Pinpoint the cell where the given text exists, returning its (X, Y) midpoint coordinate. 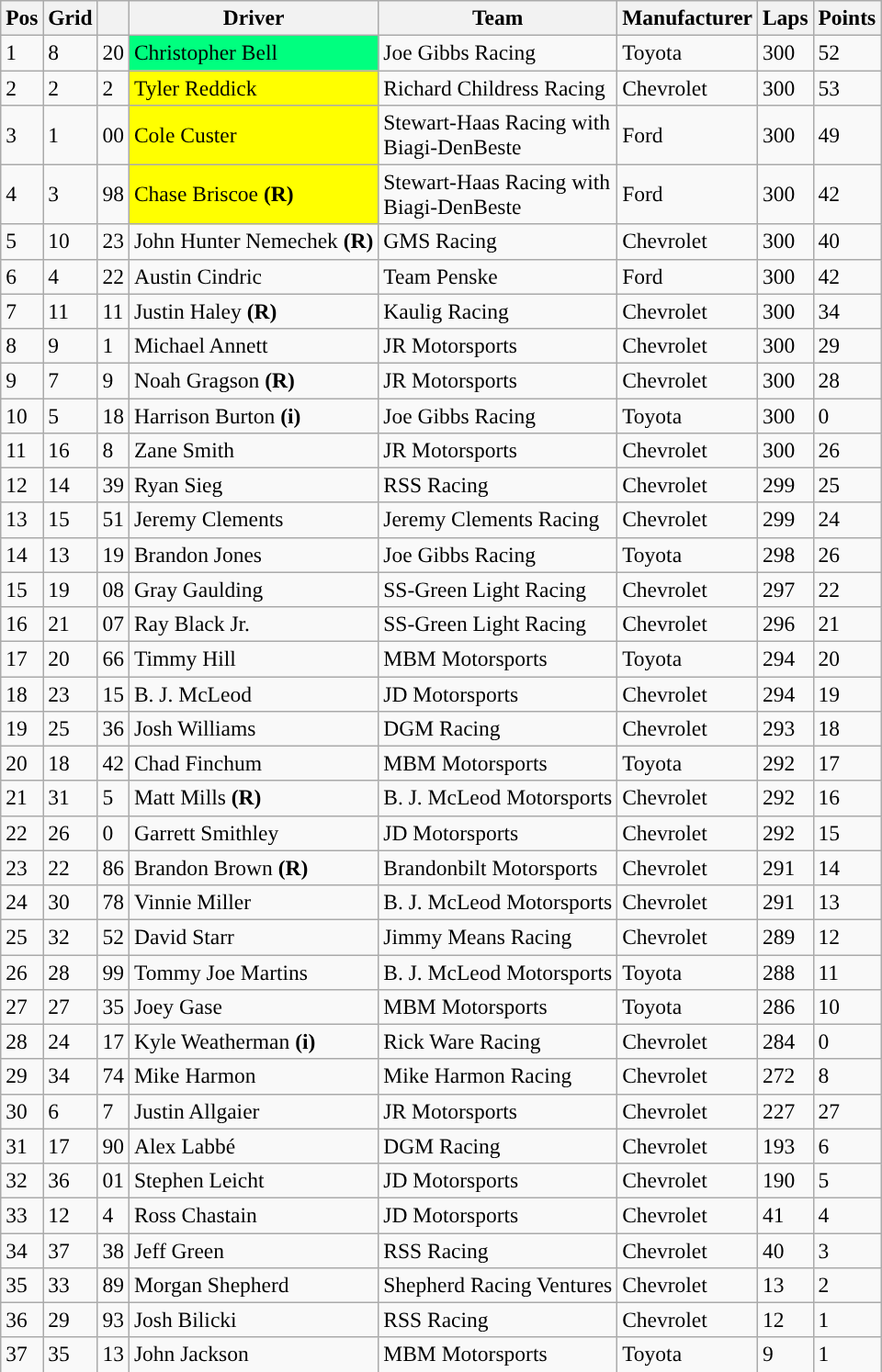
Laps (785, 17)
38 (113, 1250)
Josh Williams (254, 728)
89 (113, 1285)
Timmy Hill (254, 658)
Team Penske (498, 276)
Vinnie Miller (254, 902)
272 (785, 1076)
Justin Allgaier (254, 1111)
Shepherd Racing Ventures (498, 1285)
Brandonbilt Motorsports (498, 868)
Ryan Sieg (254, 485)
B. J. McLeod (254, 693)
Justin Haley (R) (254, 311)
296 (785, 624)
284 (785, 1041)
Pos (22, 17)
Rick Ware Racing (498, 1041)
297 (785, 590)
Noah Gragson (R) (254, 380)
99 (113, 972)
93 (113, 1320)
90 (113, 1146)
Joey Gase (254, 1007)
227 (785, 1111)
Brandon Jones (254, 555)
Matt Mills (R) (254, 798)
Zane Smith (254, 450)
Jeremy Clements Racing (498, 520)
Cole Custer (254, 134)
Kyle Weatherman (i) (254, 1041)
98 (113, 195)
289 (785, 937)
Chad Finchum (254, 763)
Harrison Burton (i) (254, 415)
John Jackson (254, 1355)
Gray Gaulding (254, 590)
Stephen Leicht (254, 1180)
08 (113, 590)
66 (113, 658)
Austin Cindric (254, 276)
Christopher Bell (254, 52)
Points (847, 17)
293 (785, 728)
78 (113, 902)
Jeff Green (254, 1250)
00 (113, 134)
298 (785, 555)
Michael Annett (254, 345)
Alex Labbé (254, 1146)
Richard Childress Racing (498, 87)
Kaulig Racing (498, 311)
David Starr (254, 937)
288 (785, 972)
Brandon Brown (R) (254, 868)
51 (113, 520)
Jeremy Clements (254, 520)
86 (113, 868)
41 (785, 1215)
Manufacturer (687, 17)
190 (785, 1180)
Mike Harmon Racing (498, 1076)
Mike Harmon (254, 1076)
John Hunter Nemechek (R) (254, 242)
Grid (70, 17)
Morgan Shepherd (254, 1285)
Tyler Reddick (254, 87)
193 (785, 1146)
Ross Chastain (254, 1215)
Ray Black Jr. (254, 624)
Team (498, 17)
Tommy Joe Martins (254, 972)
Garrett Smithley (254, 833)
07 (113, 624)
GMS Racing (498, 242)
39 (113, 485)
Jimmy Means Racing (498, 937)
Driver (254, 17)
Chase Briscoe (R) (254, 195)
01 (113, 1180)
49 (847, 134)
Josh Bilicki (254, 1320)
286 (785, 1007)
74 (113, 1076)
53 (847, 87)
